Locate the cell with the specified text and output its (X, Y) center coordinate. 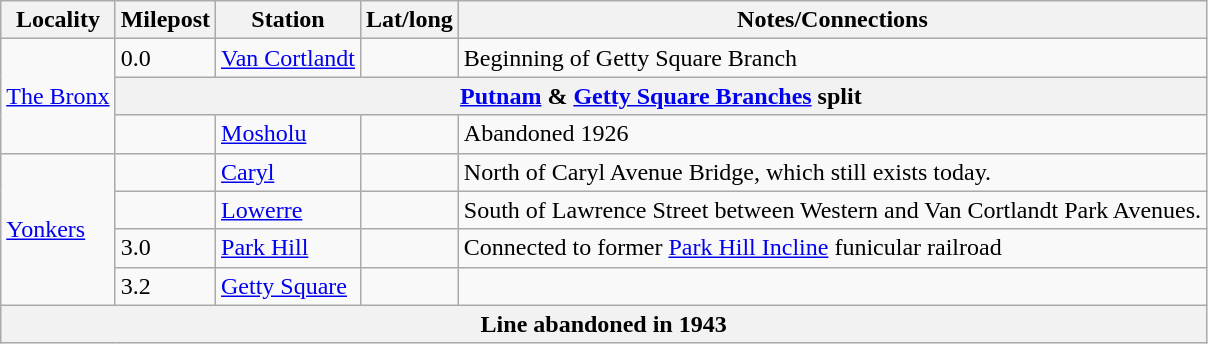
South of Lawrence Street between Western and Van Cortlandt Park Avenues. (832, 210)
Station (288, 20)
Park Hill (288, 248)
Milepost (165, 20)
Lowerre (288, 210)
Connected to former Park Hill Incline funicular railroad (832, 248)
Beginning of Getty Square Branch (832, 58)
Van Cortlandt (288, 58)
0.0 (165, 58)
The Bronx (58, 96)
3.0 (165, 248)
Getty Square (288, 286)
Putnam & Getty Square Branches split (660, 96)
Mosholu (288, 134)
Abandoned 1926 (832, 134)
Line abandoned in 1943 (604, 324)
North of Caryl Avenue Bridge, which still exists today. (832, 172)
Caryl (288, 172)
Locality (58, 20)
3.2 (165, 286)
Lat/long (410, 20)
Yonkers (58, 229)
Notes/Connections (832, 20)
